Determine the (x, y) coordinate at the center of the cell enclosing the given text.  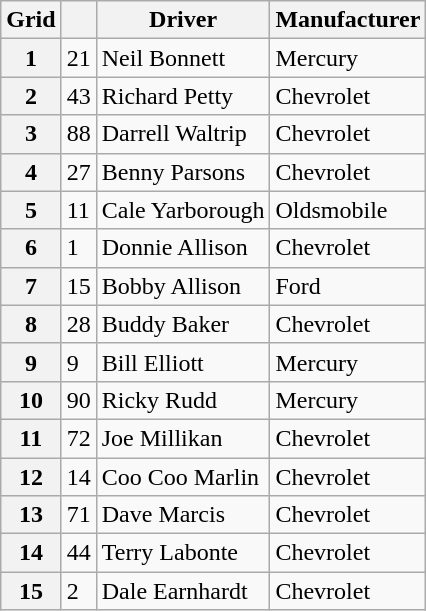
Terry Labonte (183, 553)
Dale Earnhardt (183, 591)
Bobby Allison (183, 286)
Benny Parsons (183, 172)
28 (78, 324)
10 (31, 400)
Cale Yarborough (183, 210)
90 (78, 400)
13 (31, 515)
Dave Marcis (183, 515)
Bill Elliott (183, 362)
43 (78, 96)
4 (31, 172)
7 (31, 286)
21 (78, 58)
Richard Petty (183, 96)
Grid (31, 20)
3 (31, 134)
44 (78, 553)
Buddy Baker (183, 324)
6 (31, 248)
Ricky Rudd (183, 400)
Coo Coo Marlin (183, 477)
Joe Millikan (183, 438)
88 (78, 134)
Donnie Allison (183, 248)
72 (78, 438)
8 (31, 324)
27 (78, 172)
Driver (183, 20)
71 (78, 515)
Ford (348, 286)
Manufacturer (348, 20)
Darrell Waltrip (183, 134)
Oldsmobile (348, 210)
5 (31, 210)
12 (31, 477)
Neil Bonnett (183, 58)
